Capture the cell that displays the provided text and extract its (X, Y) central coordinate. 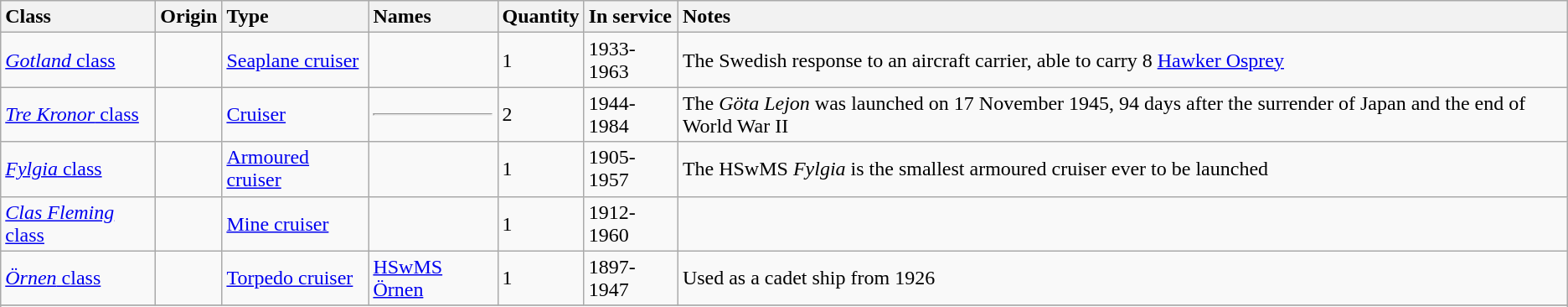
Used as a cadet ship from 1926 (1122, 278)
1897-1947 (631, 278)
Notes (1122, 17)
1933-1963 (631, 60)
Names (433, 17)
Fylgia class (79, 169)
Torpedo cruiser (295, 278)
Armoured cruiser (295, 169)
2 (541, 114)
Örnen class (79, 278)
1912-1960 (631, 223)
The Göta Lejon was launched on 17 November 1945, 94 days after the surrender of Japan and the end of World War II (1122, 114)
Origin (189, 17)
Quantity (541, 17)
1944-1984 (631, 114)
The Swedish response to an aircraft carrier, able to carry 8 Hawker Osprey (1122, 60)
Clas Fleming class (79, 223)
Tre Kronor class (79, 114)
Seaplane cruiser (295, 60)
HSwMS Örnen (433, 278)
Gotland class (79, 60)
The HSwMS Fylgia is the smallest armoured cruiser ever to be launched (1122, 169)
In service (631, 17)
1905-1957 (631, 169)
Class (79, 17)
Type (295, 17)
Mine cruiser (295, 223)
Cruiser (295, 114)
